Extract the (X, Y) coordinate from the center of the cell holding the provided text.  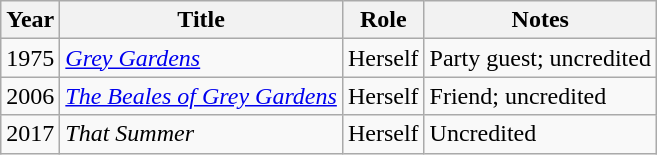
Role (383, 20)
Notes (540, 20)
The Beales of Grey Gardens (202, 96)
Grey Gardens (202, 58)
2017 (30, 134)
2006 (30, 96)
1975 (30, 58)
That Summer (202, 134)
Party guest; uncredited (540, 58)
Uncredited (540, 134)
Friend; uncredited (540, 96)
Year (30, 20)
Title (202, 20)
